Output the [X, Y] coordinate of the center of the cell containing the given text.  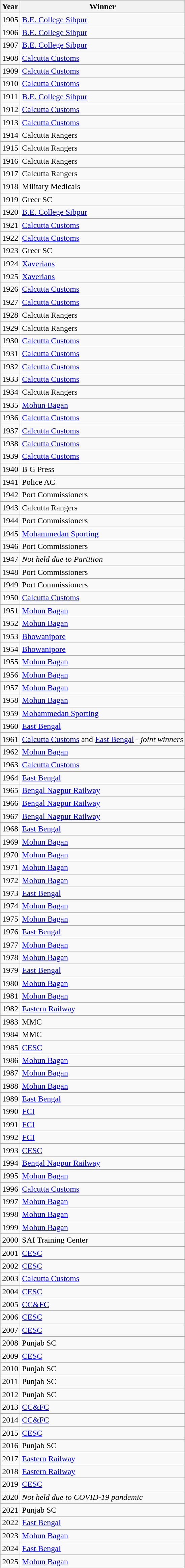
2008 [10, 1343]
1911 [10, 97]
1981 [10, 996]
1918 [10, 187]
2003 [10, 1279]
Year [10, 7]
1933 [10, 379]
1988 [10, 1086]
1932 [10, 366]
1910 [10, 84]
1929 [10, 328]
1961 [10, 739]
1967 [10, 816]
2006 [10, 1317]
1972 [10, 880]
1924 [10, 264]
2010 [10, 1368]
1948 [10, 572]
1930 [10, 341]
SAI Training Center [102, 1240]
2024 [10, 1548]
Police AC [102, 482]
1965 [10, 791]
1987 [10, 1073]
2017 [10, 1459]
2014 [10, 1420]
1958 [10, 700]
1913 [10, 122]
1941 [10, 482]
2018 [10, 1471]
1964 [10, 777]
1909 [10, 71]
1982 [10, 1009]
1975 [10, 919]
2000 [10, 1240]
1963 [10, 765]
1993 [10, 1150]
1923 [10, 251]
2020 [10, 1497]
1990 [10, 1112]
1984 [10, 1035]
2013 [10, 1407]
1957 [10, 688]
2015 [10, 1433]
1942 [10, 495]
1995 [10, 1176]
1996 [10, 1189]
Calcutta Customs and East Bengal - joint winners [102, 739]
1928 [10, 315]
1998 [10, 1215]
1951 [10, 611]
1921 [10, 225]
1983 [10, 1022]
1955 [10, 662]
1949 [10, 585]
1968 [10, 829]
1960 [10, 726]
1925 [10, 276]
1920 [10, 212]
1905 [10, 20]
1973 [10, 893]
1940 [10, 469]
2012 [10, 1394]
1915 [10, 148]
1989 [10, 1099]
1931 [10, 353]
1954 [10, 649]
1935 [10, 405]
1956 [10, 675]
1907 [10, 45]
2025 [10, 1561]
1997 [10, 1202]
B G Press [102, 469]
1979 [10, 970]
Military Medicals [102, 187]
1977 [10, 945]
1950 [10, 598]
1970 [10, 855]
1922 [10, 238]
1917 [10, 174]
1991 [10, 1124]
1969 [10, 842]
2011 [10, 1381]
1916 [10, 161]
Not held due to COVID-19 pandemic [102, 1497]
1978 [10, 957]
Not held due to Partition [102, 559]
1985 [10, 1047]
1952 [10, 623]
1906 [10, 32]
1959 [10, 713]
1980 [10, 983]
2004 [10, 1292]
1953 [10, 636]
1992 [10, 1137]
1945 [10, 533]
1962 [10, 752]
2007 [10, 1330]
1947 [10, 559]
1944 [10, 521]
2002 [10, 1266]
1994 [10, 1163]
1938 [10, 444]
2019 [10, 1484]
2023 [10, 1536]
1999 [10, 1227]
1934 [10, 392]
2009 [10, 1356]
1946 [10, 546]
1914 [10, 135]
1971 [10, 868]
1912 [10, 109]
1966 [10, 803]
1908 [10, 58]
2021 [10, 1510]
2022 [10, 1523]
1986 [10, 1060]
1939 [10, 456]
1976 [10, 932]
1936 [10, 418]
1974 [10, 906]
1926 [10, 289]
2005 [10, 1304]
Winner [102, 7]
1919 [10, 200]
1937 [10, 431]
2001 [10, 1253]
2016 [10, 1446]
1927 [10, 302]
1943 [10, 508]
